Output the [X, Y] coordinate of the center of the cell containing the given text.  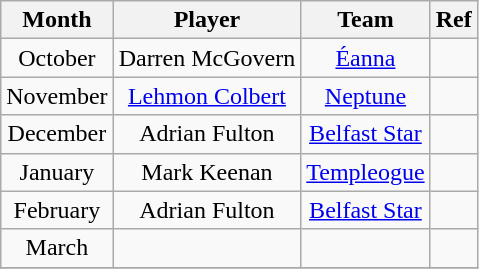
Team [366, 20]
February [57, 210]
Mark Keenan [207, 172]
October [57, 58]
Ref [454, 20]
Neptune [366, 96]
Templeogue [366, 172]
Month [57, 20]
November [57, 96]
Éanna [366, 58]
January [57, 172]
Darren McGovern [207, 58]
March [57, 248]
Player [207, 20]
December [57, 134]
Lehmon Colbert [207, 96]
